Search for the cell housing the specified text and yield its [x, y] center coordinate. 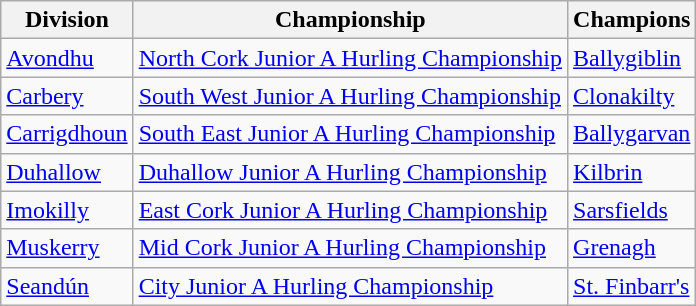
Division [67, 20]
Mid Cork Junior A Hurling Championship [350, 248]
Kilbrin [632, 172]
Avondhu [67, 58]
Duhallow Junior A Hurling Championship [350, 172]
Muskerry [67, 248]
Championship [350, 20]
Sarsfields [632, 210]
Carbery [67, 96]
Grenagh [632, 248]
City Junior A Hurling Championship [350, 286]
Ballygiblin [632, 58]
Imokilly [67, 210]
Carrigdhoun [67, 134]
Ballygarvan [632, 134]
East Cork Junior A Hurling Championship [350, 210]
St. Finbarr's [632, 286]
Clonakilty [632, 96]
Duhallow [67, 172]
South West Junior A Hurling Championship [350, 96]
Seandún [67, 286]
Champions [632, 20]
North Cork Junior A Hurling Championship [350, 58]
South East Junior A Hurling Championship [350, 134]
